Return the (x, y) coordinate for the center point of the cell that contains the specified text.  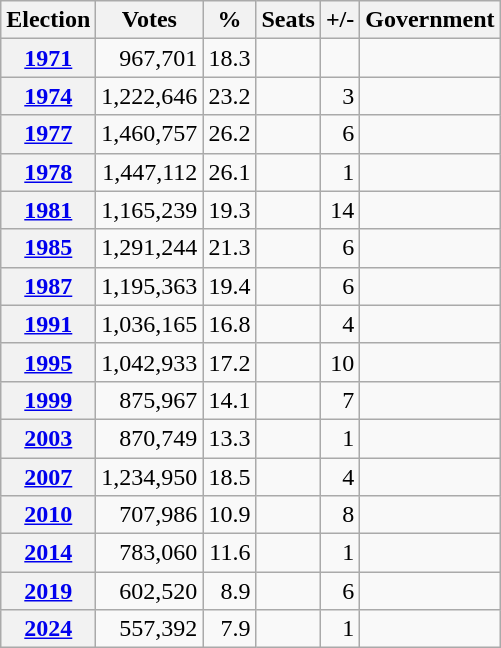
10 (340, 362)
Election (48, 20)
1974 (48, 96)
7.9 (230, 629)
967,701 (150, 58)
2010 (48, 515)
10.9 (230, 515)
14.1 (230, 400)
1,234,950 (150, 477)
1,165,239 (150, 210)
11.6 (230, 553)
1985 (48, 248)
2007 (48, 477)
21.3 (230, 248)
19.3 (230, 210)
1995 (48, 362)
2024 (48, 629)
783,060 (150, 553)
1,222,646 (150, 96)
875,967 (150, 400)
+/- (340, 20)
23.2 (230, 96)
1,447,112 (150, 172)
2019 (48, 591)
1,460,757 (150, 134)
26.1 (230, 172)
1,195,363 (150, 286)
Government (430, 20)
19.4 (230, 286)
1971 (48, 58)
26.2 (230, 134)
18.5 (230, 477)
8 (340, 515)
1,042,933 (150, 362)
7 (340, 400)
8.9 (230, 591)
17.2 (230, 362)
1,291,244 (150, 248)
13.3 (230, 438)
602,520 (150, 591)
14 (340, 210)
557,392 (150, 629)
2014 (48, 553)
16.8 (230, 324)
18.3 (230, 58)
707,986 (150, 515)
3 (340, 96)
Seats (288, 20)
1,036,165 (150, 324)
1977 (48, 134)
1999 (48, 400)
% (230, 20)
870,749 (150, 438)
1981 (48, 210)
2003 (48, 438)
1987 (48, 286)
Votes (150, 20)
1978 (48, 172)
1991 (48, 324)
